Determine the [x, y] coordinate at the center of the cell enclosing the given text.  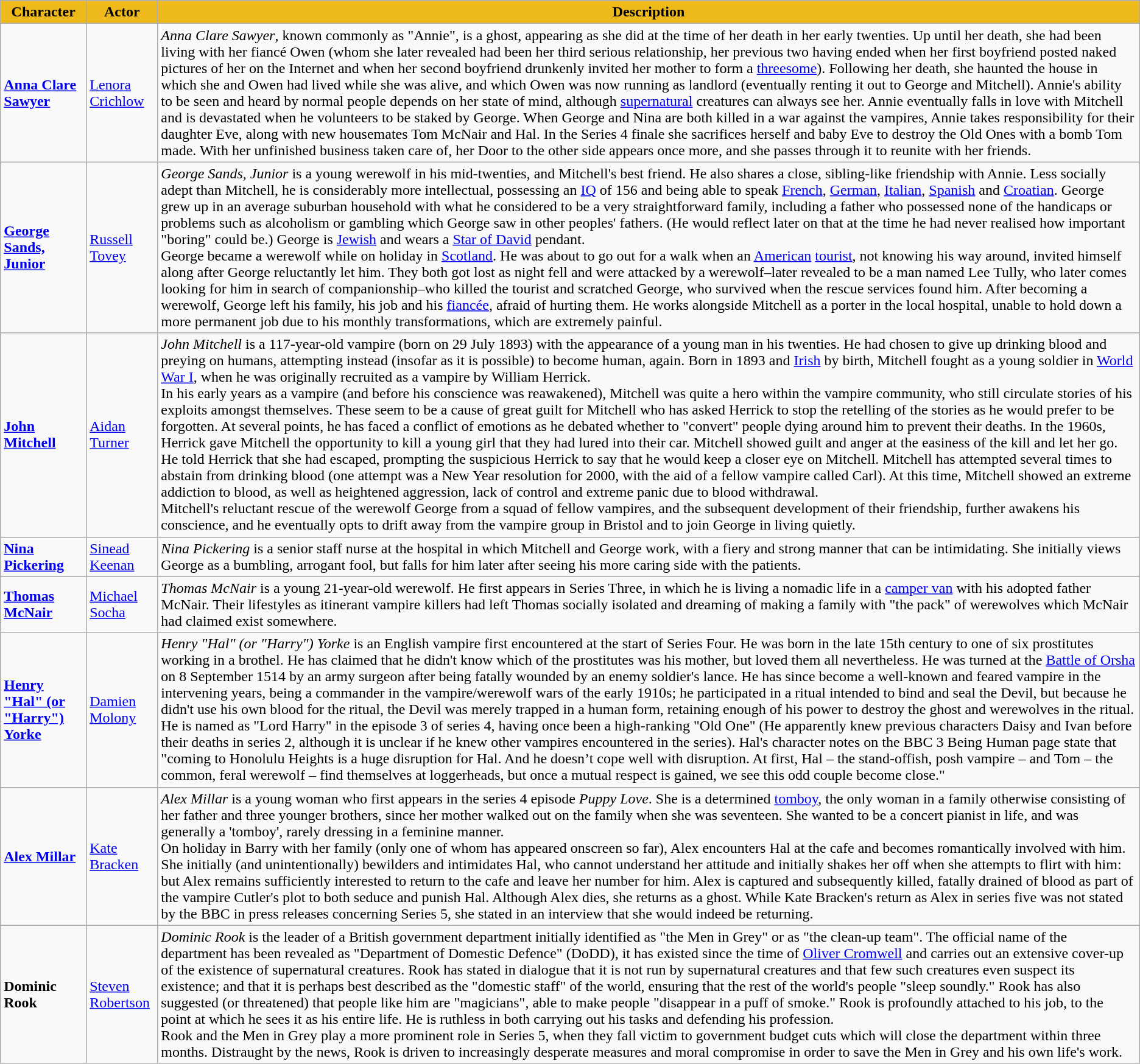
Dominic Rook [44, 995]
Alex Millar [44, 856]
Steven Robertson [122, 995]
Russell Tovey [122, 247]
Aidan Turner [122, 435]
Michael Socha [122, 604]
Anna Clare Sawyer [44, 93]
Henry "Hal" (or "Harry") Yorke [44, 710]
Character [44, 12]
Description [649, 12]
Actor [122, 12]
Kate Bracken [122, 856]
Sinead Keenan [122, 556]
Damien Molony [122, 710]
Lenora Crichlow [122, 93]
Thomas McNair [44, 604]
George Sands, Junior [44, 247]
Nina Pickering [44, 556]
John Mitchell [44, 435]
